Identify which cell holds the provided text, then report its (x, y) central coordinate. 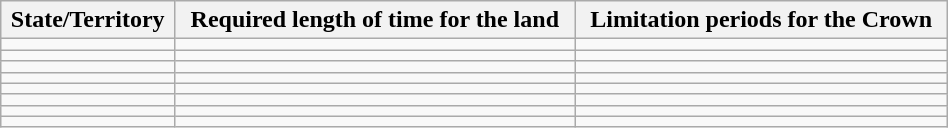
Limitation periods for the Crown (761, 20)
State/Territory (88, 20)
Required length of time for the land (375, 20)
